Provide the (X, Y) coordinate of the cell's center where the given text is located.  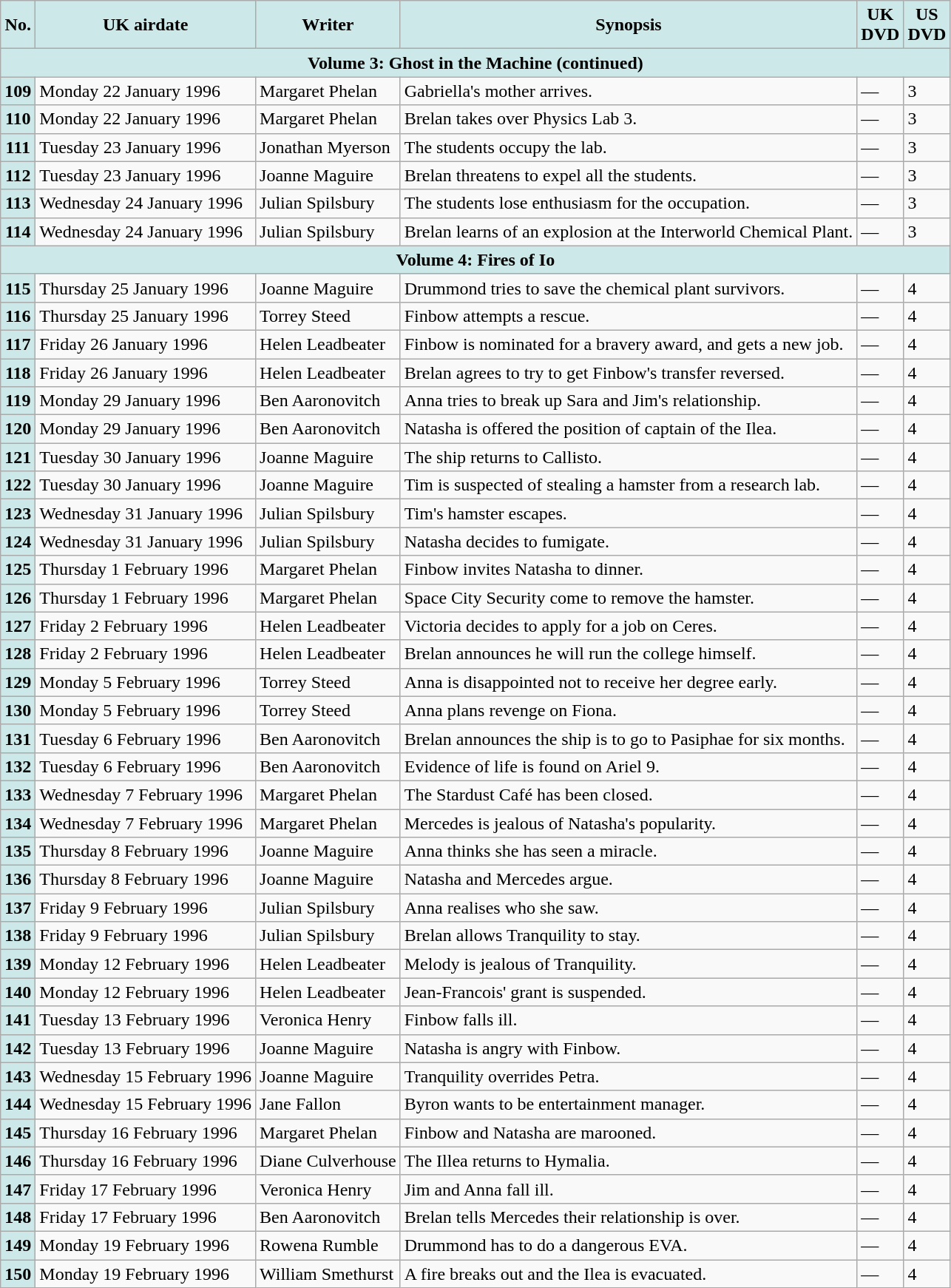
132 (18, 766)
129 (18, 682)
Melody is jealous of Tranquility. (629, 964)
112 (18, 175)
144 (18, 1105)
The students lose enthusiasm for the occupation. (629, 203)
Jane Fallon (328, 1105)
116 (18, 316)
140 (18, 992)
Brelan announces the ship is to go to Pasiphae for six months. (629, 738)
Evidence of life is found on Ariel 9. (629, 766)
127 (18, 626)
Byron wants to be entertainment manager. (629, 1105)
Brelan learns of an explosion at the Interworld Chemical Plant. (629, 232)
109 (18, 91)
130 (18, 710)
Natasha is angry with Finbow. (629, 1048)
Brelan threatens to expel all the students. (629, 175)
Brelan takes over Physics Lab 3. (629, 119)
No. (18, 25)
147 (18, 1189)
139 (18, 964)
117 (18, 344)
143 (18, 1076)
Volume 3: Ghost in the Machine (continued) (475, 63)
Brelan announces he will run the college himself. (629, 654)
Tim is suspected of stealing a hamster from a research lab. (629, 485)
William Smethurst (328, 1273)
136 (18, 880)
USDVD (927, 25)
145 (18, 1133)
150 (18, 1273)
148 (18, 1217)
123 (18, 513)
Finbow attempts a rescue. (629, 316)
The Stardust Café has been closed. (629, 795)
Tranquility overrides Petra. (629, 1076)
Finbow invites Natasha to dinner. (629, 570)
Gabriella's mother arrives. (629, 91)
118 (18, 372)
UK airdate (146, 25)
The ship returns to Callisto. (629, 457)
113 (18, 203)
125 (18, 570)
Anna thinks she has seen a miracle. (629, 852)
Drummond tries to save the chemical plant survivors. (629, 288)
Synopsis (629, 25)
Tim's hamster escapes. (629, 513)
Anna realises who she saw. (629, 908)
114 (18, 232)
146 (18, 1161)
141 (18, 1020)
Drummond has to do a dangerous EVA. (629, 1245)
A fire breaks out and the Ilea is evacuated. (629, 1273)
Jonathan Myerson (328, 147)
128 (18, 654)
119 (18, 401)
Natasha decides to fumigate. (629, 542)
The students occupy the lab. (629, 147)
Diane Culverhouse (328, 1161)
135 (18, 852)
Volume 4: Fires of Io (475, 260)
Victoria decides to apply for a job on Ceres. (629, 626)
115 (18, 288)
110 (18, 119)
142 (18, 1048)
Natasha and Mercedes argue. (629, 880)
149 (18, 1245)
120 (18, 429)
Finbow and Natasha are marooned. (629, 1133)
111 (18, 147)
126 (18, 598)
Anna tries to break up Sara and Jim's relationship. (629, 401)
Natasha is offered the position of captain of the Ilea. (629, 429)
138 (18, 936)
Finbow is nominated for a bravery award, and gets a new job. (629, 344)
Anna plans revenge on Fiona. (629, 710)
Brelan agrees to try to get Finbow's transfer reversed. (629, 372)
124 (18, 542)
122 (18, 485)
Writer (328, 25)
133 (18, 795)
Brelan allows Tranquility to stay. (629, 936)
Rowena Rumble (328, 1245)
Space City Security come to remove the hamster. (629, 598)
Jim and Anna fall ill. (629, 1189)
Finbow falls ill. (629, 1020)
Jean-Francois' grant is suspended. (629, 992)
UKDVD (880, 25)
121 (18, 457)
134 (18, 823)
131 (18, 738)
Brelan tells Mercedes their relationship is over. (629, 1217)
Anna is disappointed not to receive her degree early. (629, 682)
Mercedes is jealous of Natasha's popularity. (629, 823)
137 (18, 908)
The Illea returns to Hymalia. (629, 1161)
